Extract the [x, y] coordinate from the center of the cell holding the provided text.  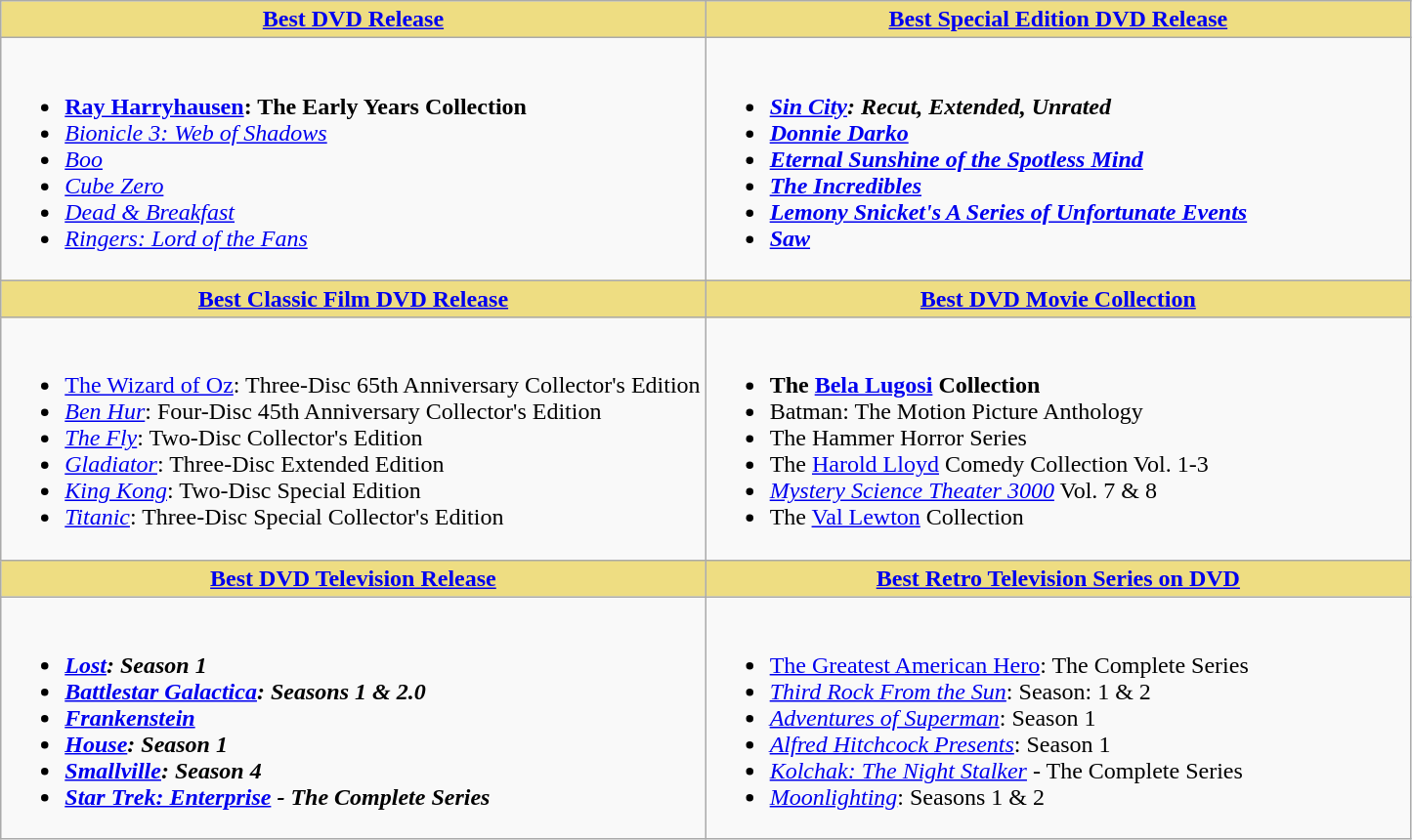
Best DVD Release [354, 20]
Best Special Edition DVD Release [1057, 20]
Best Classic Film DVD Release [354, 299]
Ray Harryhausen: The Early Years CollectionBionicle 3: Web of ShadowsBooCube ZeroDead & BreakfastRingers: Lord of the Fans [354, 159]
Best Retro Television Series on DVD [1057, 578]
Sin City: Recut, Extended, UnratedDonnie DarkoEternal Sunshine of the Spotless MindThe IncrediblesLemony Snicket's A Series of Unfortunate EventsSaw [1057, 159]
Best DVD Television Release [354, 578]
Best DVD Movie Collection [1057, 299]
Lost: Season 1Battlestar Galactica: Seasons 1 & 2.0FrankensteinHouse: Season 1Smallville: Season 4Star Trek: Enterprise - The Complete Series [354, 718]
